Pinpoint the cell where the given text exists, returning its [x, y] midpoint coordinate. 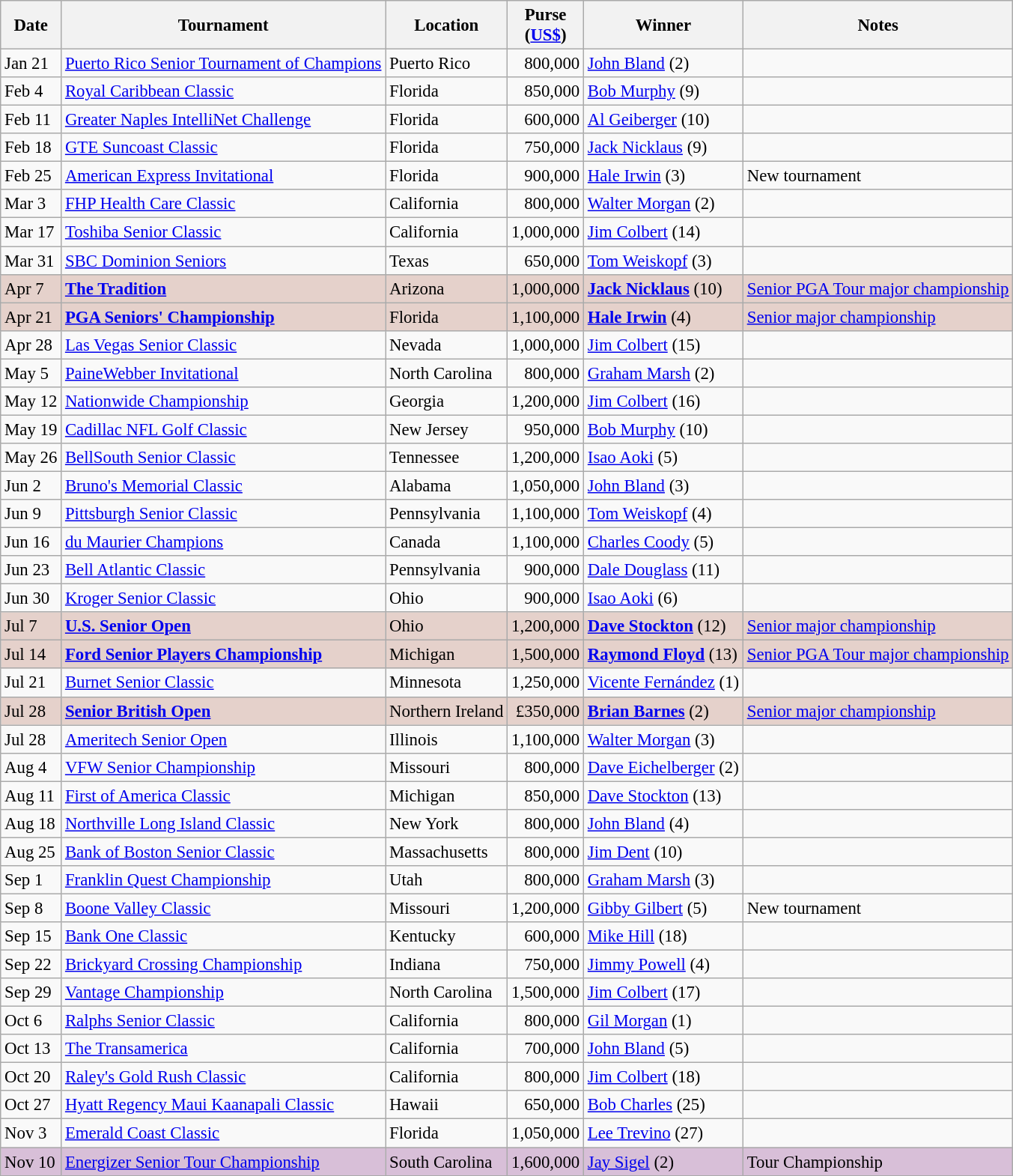
Bank of Boston Senior Classic [223, 852]
Las Vegas Senior Classic [223, 345]
Oct 6 [31, 1021]
Puerto Rico Senior Tournament of Champions [223, 64]
Senior British Open [223, 711]
Burnet Senior Classic [223, 683]
The Transamerica [223, 1049]
First of America Classic [223, 795]
Boone Valley Classic [223, 908]
Indiana [446, 965]
Mike Hill (18) [663, 936]
Utah [446, 880]
Location [446, 25]
Bank One Classic [223, 936]
Jun 30 [31, 598]
May 12 [31, 401]
U.S. Senior Open [223, 626]
Raley's Gold Rush Classic [223, 1077]
Ameritech Senior Open [223, 739]
Raymond Floyd (13) [663, 655]
SBC Dominion Seniors [223, 261]
Tom Weiskopf (4) [663, 514]
Vantage Championship [223, 992]
Notes [877, 25]
Greater Naples IntelliNet Challenge [223, 120]
Tom Weiskopf (3) [663, 261]
Jim Colbert (16) [663, 401]
Illinois [446, 739]
Pittsburgh Senior Classic [223, 514]
American Express Invitational [223, 176]
Texas [446, 261]
Apr 28 [31, 345]
Mar 3 [31, 204]
Feb 4 [31, 91]
Ford Senior Players Championship [223, 655]
Lee Trevino (27) [663, 1133]
Jim Colbert (15) [663, 345]
May 5 [31, 373]
Kroger Senior Classic [223, 598]
South Carolina [446, 1162]
New Jersey [446, 429]
Jack Nicklaus (9) [663, 148]
Graham Marsh (2) [663, 373]
Dale Douglass (11) [663, 570]
Aug 18 [31, 824]
Hawaii [446, 1105]
GTE Suncoast Classic [223, 148]
Jay Sigel (2) [663, 1162]
Mar 17 [31, 232]
Walter Morgan (2) [663, 204]
Nov 10 [31, 1162]
Walter Morgan (3) [663, 739]
The Tradition [223, 288]
Sep 15 [31, 936]
Sep 22 [31, 965]
Bruno's Memorial Classic [223, 485]
Jack Nicklaus (10) [663, 288]
Jim Colbert (14) [663, 232]
Hyatt Regency Maui Kaanapali Classic [223, 1105]
New York [446, 824]
Kentucky [446, 936]
Nevada [446, 345]
Tournament [223, 25]
Northville Long Island Classic [223, 824]
Oct 13 [31, 1049]
Royal Caribbean Classic [223, 91]
Aug 11 [31, 795]
Jun 23 [31, 570]
Emerald Coast Classic [223, 1133]
John Bland (3) [663, 485]
1,600,000 [546, 1162]
PaineWebber Invitational [223, 373]
VFW Senior Championship [223, 767]
May 19 [31, 429]
Bell Atlantic Classic [223, 570]
Winner [663, 25]
Canada [446, 542]
Hale Irwin (4) [663, 317]
Bob Charles (25) [663, 1105]
Oct 20 [31, 1077]
Feb 25 [31, 176]
Aug 25 [31, 852]
Oct 27 [31, 1105]
Feb 18 [31, 148]
John Bland (2) [663, 64]
Northern Ireland [446, 711]
Jun 16 [31, 542]
Ralphs Senior Classic [223, 1021]
John Bland (4) [663, 824]
Energizer Senior Tour Championship [223, 1162]
Alabama [446, 485]
Gil Morgan (1) [663, 1021]
PGA Seniors' Championship [223, 317]
du Maurier Champions [223, 542]
Nov 3 [31, 1133]
Dave Eichelberger (2) [663, 767]
John Bland (5) [663, 1049]
Feb 11 [31, 120]
Nationwide Championship [223, 401]
Jul 21 [31, 683]
Isao Aoki (5) [663, 458]
Jul 7 [31, 626]
Jimmy Powell (4) [663, 965]
Minnesota [446, 683]
Dave Stockton (13) [663, 795]
Jun 9 [31, 514]
Graham Marsh (3) [663, 880]
Aug 4 [31, 767]
Massachusetts [446, 852]
950,000 [546, 429]
Vicente Fernández (1) [663, 683]
Georgia [446, 401]
Jan 21 [31, 64]
FHP Health Care Classic [223, 204]
Puerto Rico [446, 64]
Brian Barnes (2) [663, 711]
Dave Stockton (12) [663, 626]
Arizona [446, 288]
Jim Colbert (18) [663, 1077]
Jim Dent (10) [663, 852]
Al Geiberger (10) [663, 120]
Sep 8 [31, 908]
Apr 21 [31, 317]
Jun 2 [31, 485]
1,250,000 [546, 683]
Tennessee [446, 458]
Charles Coody (5) [663, 542]
May 26 [31, 458]
Mar 31 [31, 261]
Sep 29 [31, 992]
Date [31, 25]
Jim Colbert (17) [663, 992]
Franklin Quest Championship [223, 880]
Brickyard Crossing Championship [223, 965]
Gibby Gilbert (5) [663, 908]
Purse(US$) [546, 25]
Tour Championship [877, 1162]
Cadillac NFL Golf Classic [223, 429]
700,000 [546, 1049]
Bob Murphy (10) [663, 429]
BellSouth Senior Classic [223, 458]
Isao Aoki (6) [663, 598]
Toshiba Senior Classic [223, 232]
Bob Murphy (9) [663, 91]
Jul 14 [31, 655]
Hale Irwin (3) [663, 176]
Apr 7 [31, 288]
£350,000 [546, 711]
Sep 1 [31, 880]
